Scan for the cell matching the given text and deliver its [x, y] coordinate at center. 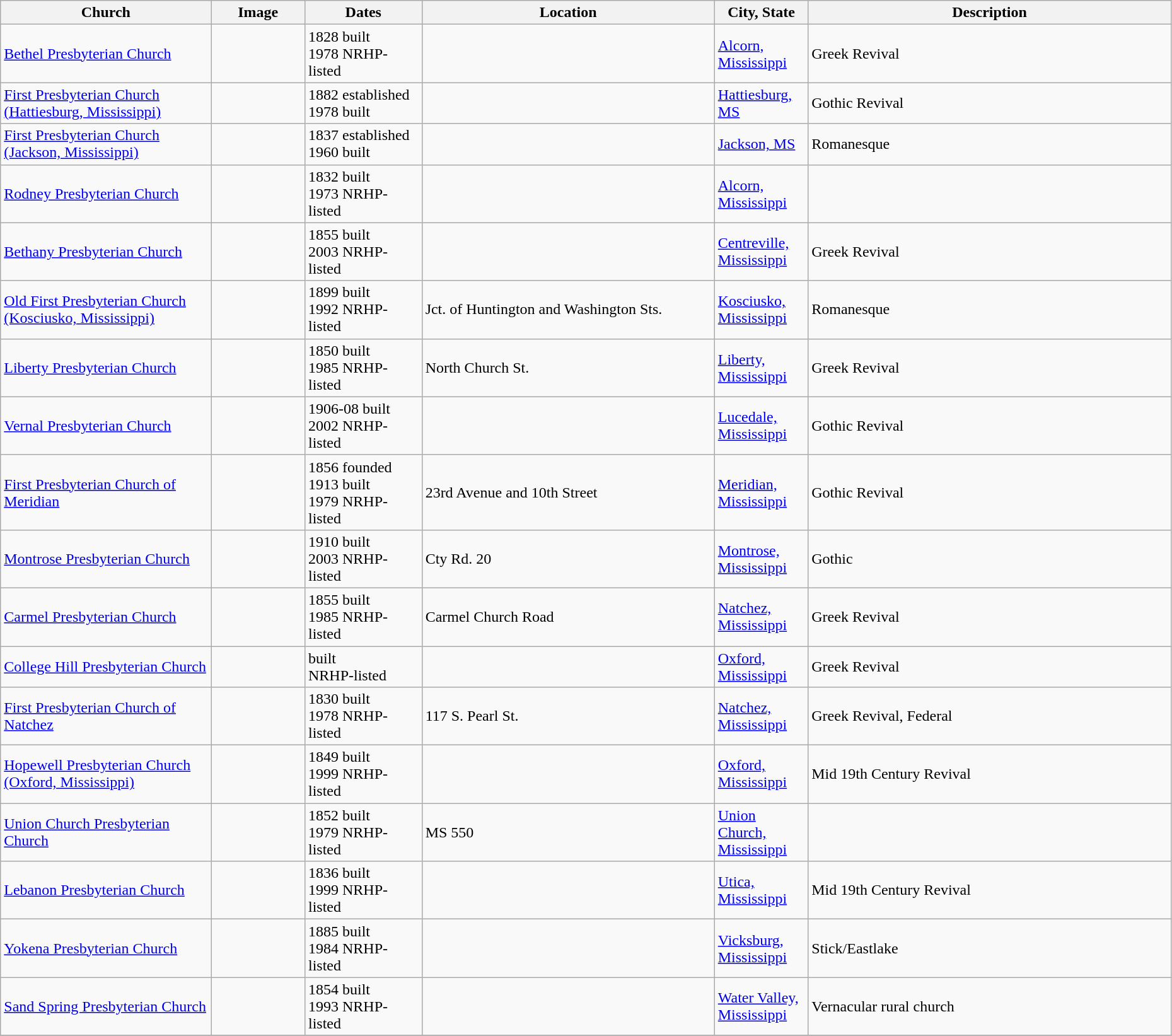
Liberty Presbyterian Church [106, 368]
Vernacular rural church [990, 1006]
Liberty, Mississippi [762, 368]
Lebanon Presbyterian Church [106, 890]
Hattiesburg, MS [762, 103]
Meridian, Mississippi [762, 492]
Cty Rd. 20 [568, 559]
Yokena Presbyterian Church [106, 948]
Old First Presbyterian Church (Kosciusko, Mississippi) [106, 310]
Carmel Presbyterian Church [106, 617]
Lucedale, Mississippi [762, 426]
117 S. Pearl St. [568, 716]
Union Church Presbyterian Church [106, 832]
Montrose Presbyterian Church [106, 559]
City, State [762, 13]
Description [990, 13]
1856 founded 1913 built1979 NRHP-listed [363, 492]
1906-08 built2002 NRHP-listed [363, 426]
1882 established1978 built [363, 103]
1854 built1993 NRHP-listed [363, 1006]
Sand Spring Presbyterian Church [106, 1006]
First Presbyterian Church (Jackson, Mississippi) [106, 144]
1885 built1984 NRHP-listed [363, 948]
Jackson, MS [762, 144]
1837 established1960 built [363, 144]
Montrose, Mississippi [762, 559]
Vernal Presbyterian Church [106, 426]
Kosciusko, Mississippi [762, 310]
MS 550 [568, 832]
Gothic [990, 559]
1910 built2003 NRHP-listed [363, 559]
Dates [363, 13]
builtNRHP-listed [363, 666]
Greek Revival, Federal [990, 716]
Water Valley, Mississippi [762, 1006]
Jct. of Huntington and Washington Sts. [568, 310]
First Presbyterian Church (Hattiesburg, Mississippi) [106, 103]
23rd Avenue and 10th Street [568, 492]
1855 built1985 NRHP-listed [363, 617]
Utica, Mississippi [762, 890]
Church [106, 13]
First Presbyterian Church of Meridian [106, 492]
1830 built1978 NRHP-listed [363, 716]
Bethel Presbyterian Church [106, 54]
1836 built1999 NRHP-listed [363, 890]
Carmel Church Road [568, 617]
First Presbyterian Church of Natchez [106, 716]
Stick/Eastlake [990, 948]
Centreville, Mississippi [762, 252]
Location [568, 13]
Bethany Presbyterian Church [106, 252]
1832 built1973 NRHP-listed [363, 194]
1852 built1979 NRHP-listed [363, 832]
College Hill Presbyterian Church [106, 666]
1849 built1999 NRHP-listed [363, 774]
Union Church, Mississippi [762, 832]
1828 built1978 NRHP-listed [363, 54]
Rodney Presbyterian Church [106, 194]
Hopewell Presbyterian Church (Oxford, Mississippi) [106, 774]
Image [258, 13]
North Church St. [568, 368]
1855 built2003 NRHP-listed [363, 252]
Vicksburg, Mississippi [762, 948]
1850 built1985 NRHP-listed [363, 368]
1899 built1992 NRHP-listed [363, 310]
